Search for the cell housing the specified text and yield its [x, y] center coordinate. 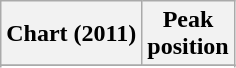
Chart (2011) [72, 34]
Peakposition [188, 34]
